Identify which cell holds the provided text, then report its (x, y) central coordinate. 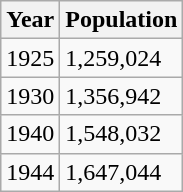
1925 (30, 58)
1,647,044 (122, 172)
1930 (30, 96)
1944 (30, 172)
Year (30, 20)
1,548,032 (122, 134)
1,259,024 (122, 58)
Population (122, 20)
1940 (30, 134)
1,356,942 (122, 96)
